Capture the cell that displays the provided text and extract its (x, y) central coordinate. 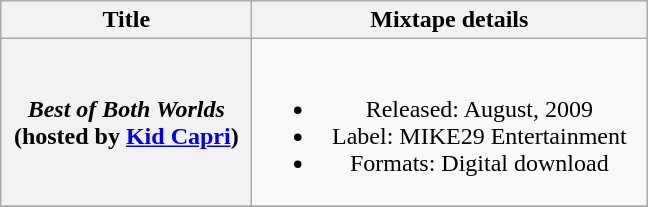
Released: August, 2009Label: MIKE29 EntertainmentFormats: Digital download (450, 122)
Title (126, 20)
Mixtape details (450, 20)
Best of Both Worlds(hosted by Kid Capri) (126, 122)
